Locate the cell with the specified text and output its (X, Y) center coordinate. 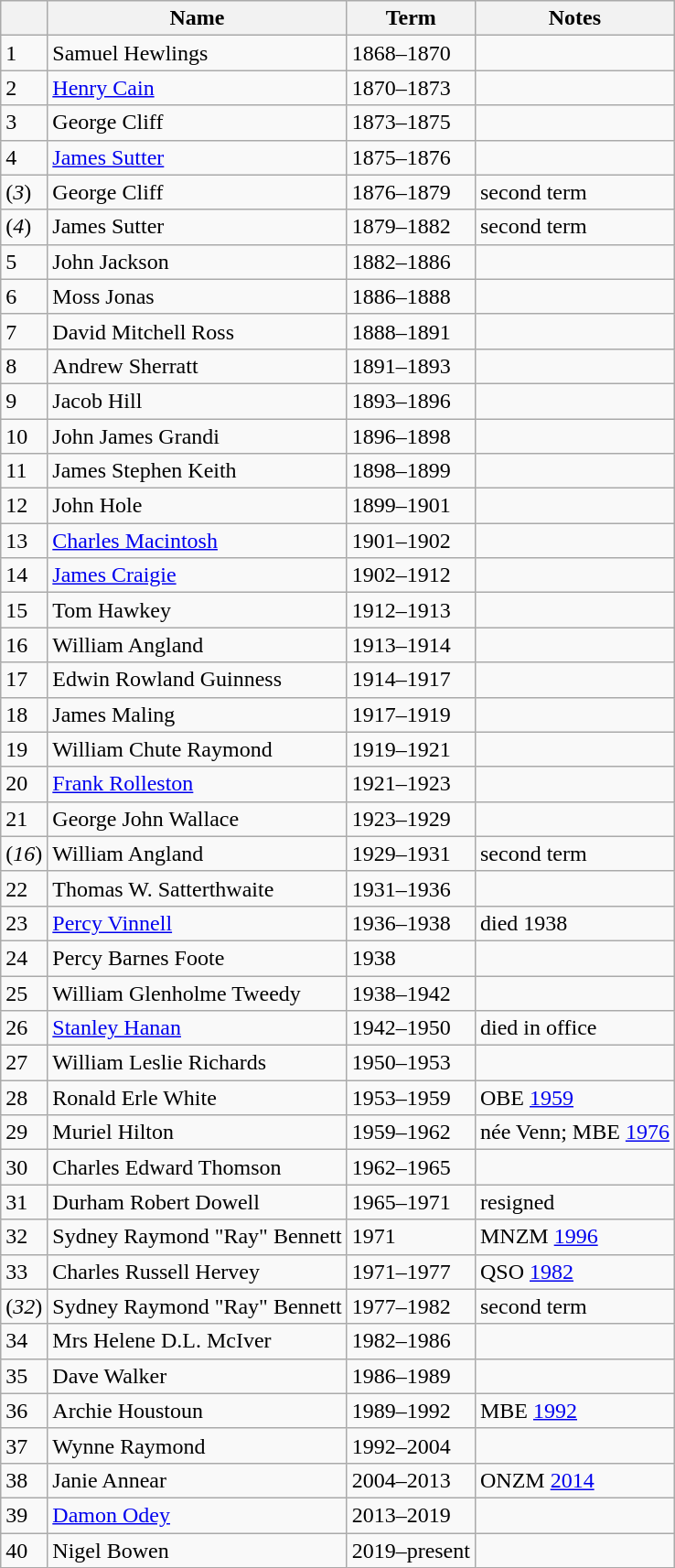
1868–1870 (411, 53)
34 (24, 1341)
18 (24, 714)
31 (24, 1202)
26 (24, 1028)
1886–1888 (411, 296)
1929–1931 (411, 854)
née Venn; MBE 1976 (574, 1133)
(4) (24, 227)
8 (24, 366)
ONZM 2014 (574, 1480)
1938 (411, 958)
1875–1876 (411, 157)
Jacob Hill (198, 401)
Charles Edward Thomson (198, 1167)
2004–2013 (411, 1480)
1 (24, 53)
Edwin Rowland Guinness (198, 680)
John Jackson (198, 262)
1870–1873 (411, 88)
George John Wallace (198, 819)
Henry Cain (198, 88)
37 (24, 1445)
24 (24, 958)
Thomas W. Satterthwaite (198, 888)
9 (24, 401)
Janie Annear (198, 1480)
1938–1942 (411, 993)
7 (24, 331)
1902–1912 (411, 575)
32 (24, 1237)
35 (24, 1376)
1971–1977 (411, 1272)
1950–1953 (411, 1063)
1882–1886 (411, 262)
William Glenholme Tweedy (198, 993)
1914–1917 (411, 680)
Percy Barnes Foote (198, 958)
resigned (574, 1202)
Charles Macintosh (198, 541)
Percy Vinnell (198, 923)
1959–1962 (411, 1133)
MBE 1992 (574, 1411)
2019–present (411, 1551)
1888–1891 (411, 331)
16 (24, 645)
QSO 1982 (574, 1272)
1965–1971 (411, 1202)
29 (24, 1133)
10 (24, 436)
Notes (574, 18)
15 (24, 610)
Durham Robert Dowell (198, 1202)
2013–2019 (411, 1515)
27 (24, 1063)
1936–1938 (411, 923)
Mrs Helene D.L. McIver (198, 1341)
1962–1965 (411, 1167)
(16) (24, 854)
John Hole (198, 506)
1891–1893 (411, 366)
Nigel Bowen (198, 1551)
Moss Jonas (198, 296)
Charles Russell Hervey (198, 1272)
1986–1989 (411, 1376)
1893–1896 (411, 401)
Stanley Hanan (198, 1028)
1992–2004 (411, 1445)
David Mitchell Ross (198, 331)
1913–1914 (411, 645)
died 1938 (574, 923)
1898–1899 (411, 471)
Damon Odey (198, 1515)
1921–1923 (411, 784)
OBE 1959 (574, 1098)
14 (24, 575)
40 (24, 1551)
1953–1959 (411, 1098)
1896–1898 (411, 436)
William Chute Raymond (198, 749)
(3) (24, 192)
Archie Houstoun (198, 1411)
36 (24, 1411)
25 (24, 993)
1919–1921 (411, 749)
21 (24, 819)
Name (198, 18)
20 (24, 784)
William Leslie Richards (198, 1063)
5 (24, 262)
28 (24, 1098)
James Craigie (198, 575)
22 (24, 888)
John James Grandi (198, 436)
(32) (24, 1306)
James Stephen Keith (198, 471)
2 (24, 88)
1982–1986 (411, 1341)
Frank Rolleston (198, 784)
23 (24, 923)
1917–1919 (411, 714)
38 (24, 1480)
MNZM 1996 (574, 1237)
17 (24, 680)
Andrew Sherratt (198, 366)
1942–1950 (411, 1028)
3 (24, 123)
Tom Hawkey (198, 610)
39 (24, 1515)
Wynne Raymond (198, 1445)
1876–1879 (411, 192)
1931–1936 (411, 888)
1971 (411, 1237)
4 (24, 157)
1879–1882 (411, 227)
11 (24, 471)
Ronald Erle White (198, 1098)
died in office (574, 1028)
1873–1875 (411, 123)
1923–1929 (411, 819)
1989–1992 (411, 1411)
Dave Walker (198, 1376)
Muriel Hilton (198, 1133)
1977–1982 (411, 1306)
12 (24, 506)
1901–1902 (411, 541)
James Maling (198, 714)
1912–1913 (411, 610)
Term (411, 18)
Samuel Hewlings (198, 53)
33 (24, 1272)
6 (24, 296)
13 (24, 541)
19 (24, 749)
30 (24, 1167)
1899–1901 (411, 506)
